Return [X, Y] of the center of cell containing provided text 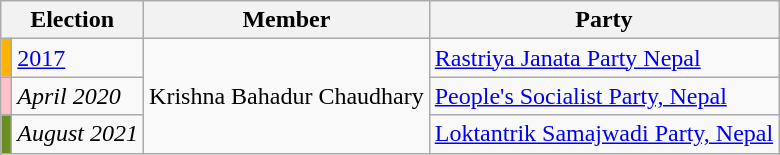
People's Socialist Party, Nepal [604, 96]
April 2020 [78, 96]
2017 [78, 58]
Election [72, 20]
Rastriya Janata Party Nepal [604, 58]
Party [604, 20]
Member [287, 20]
Loktantrik Samajwadi Party, Nepal [604, 134]
Krishna Bahadur Chaudhary [287, 96]
August 2021 [78, 134]
